Return [x, y] of the center of cell containing provided text 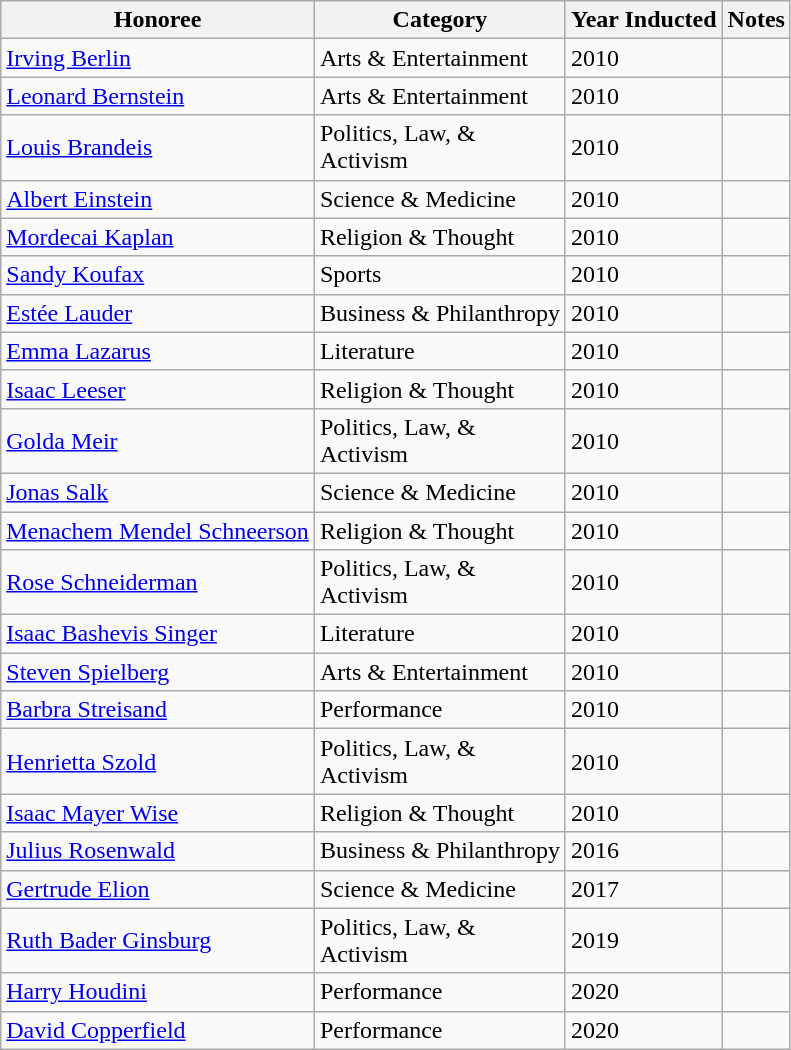
Albert Einstein [158, 199]
Menachem Mendel Schneerson [158, 531]
Golda Meir [158, 440]
Year Inducted [644, 20]
Leonard Bernstein [158, 96]
Category [440, 20]
Steven Spielberg [158, 672]
Honoree [158, 20]
Louis Brandeis [158, 148]
Isaac Bashevis Singer [158, 634]
Estée Lauder [158, 313]
Irving Berlin [158, 58]
2017 [644, 889]
Jonas Salk [158, 492]
Isaac Mayer Wise [158, 813]
David Copperfield [158, 1030]
Isaac Leeser [158, 389]
Ruth Bader Ginsburg [158, 940]
Harry Houdini [158, 992]
Gertrude Elion [158, 889]
Notes [756, 20]
2016 [644, 851]
Emma Lazarus [158, 351]
Julius Rosenwald [158, 851]
Barbra Streisand [158, 710]
2019 [644, 940]
Mordecai Kaplan [158, 237]
Rose Schneiderman [158, 582]
Sports [440, 275]
Sandy Koufax [158, 275]
Henrietta Szold [158, 762]
